Provide the (x, y) coordinate of the cell's center where the given text is located.  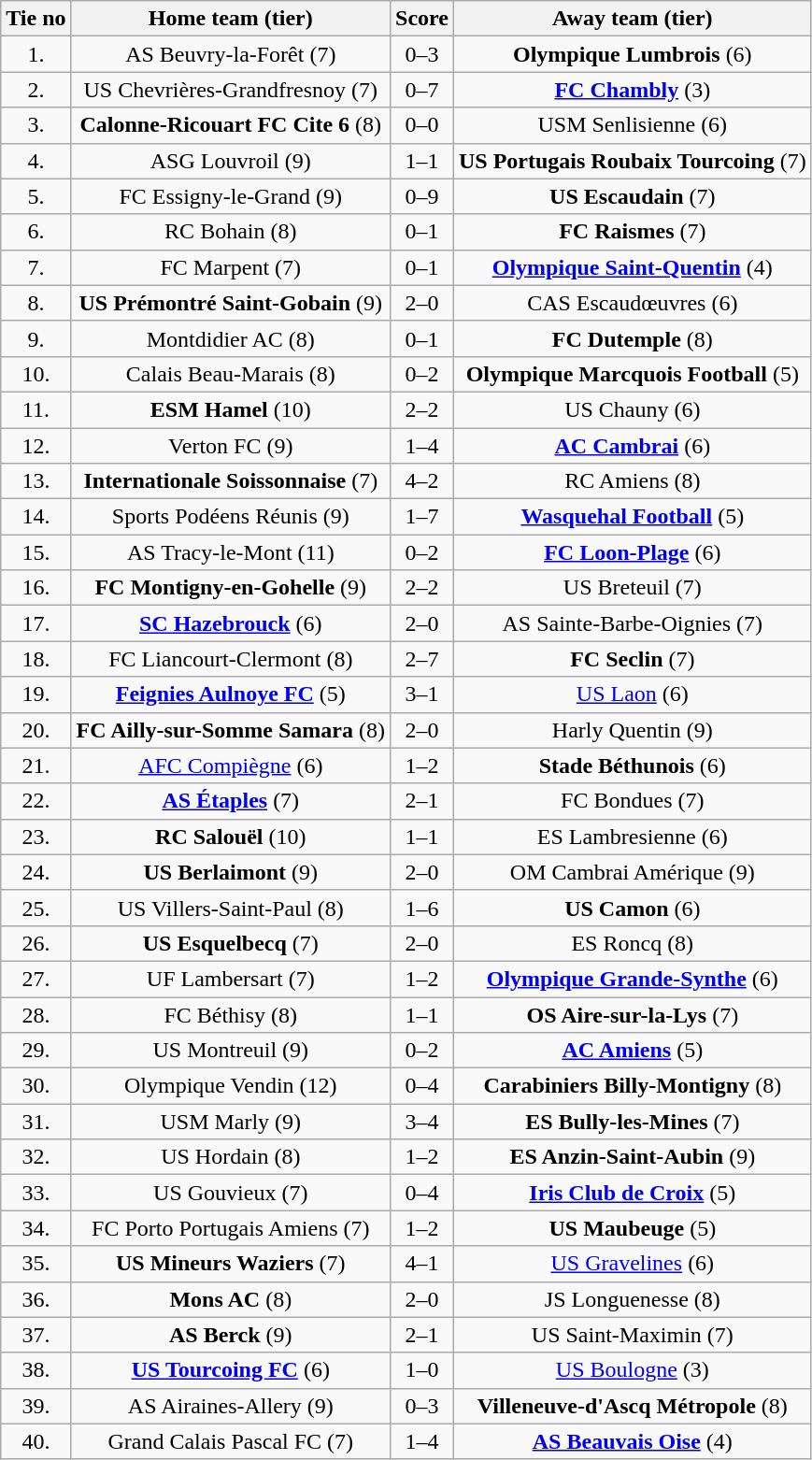
21. (36, 766)
FC Essigny-le-Grand (9) (230, 196)
Harly Quentin (9) (632, 730)
13. (36, 481)
0–7 (422, 90)
UF Lambersart (7) (230, 979)
USM Marly (9) (230, 1122)
5. (36, 196)
US Boulogne (3) (632, 1370)
14. (36, 517)
US Camon (6) (632, 908)
OS Aire-sur-la-Lys (7) (632, 1014)
US Chevrières-Grandfresnoy (7) (230, 90)
3–1 (422, 694)
AC Amiens (5) (632, 1051)
OM Cambrai Amérique (9) (632, 872)
AS Berck (9) (230, 1335)
ES Lambresienne (6) (632, 837)
US Portugais Roubaix Tourcoing (7) (632, 161)
24. (36, 872)
Iris Club de Croix (5) (632, 1193)
ES Anzin-Saint-Aubin (9) (632, 1157)
US Gouvieux (7) (230, 1193)
AS Beuvry-la-Forêt (7) (230, 54)
0–0 (422, 125)
FC Béthisy (8) (230, 1014)
RC Amiens (8) (632, 481)
12. (36, 446)
Olympique Marcquois Football (5) (632, 374)
US Breteuil (7) (632, 588)
FC Raismes (7) (632, 232)
US Laon (6) (632, 694)
33. (36, 1193)
20. (36, 730)
Score (422, 19)
US Montreuil (9) (230, 1051)
29. (36, 1051)
8. (36, 303)
SC Hazebrouck (6) (230, 623)
US Saint-Maximin (7) (632, 1335)
Olympique Saint-Quentin (4) (632, 267)
Calais Beau-Marais (8) (230, 374)
10. (36, 374)
Mons AC (8) (230, 1299)
Carabiniers Billy-Montigny (8) (632, 1086)
US Chauny (6) (632, 409)
2. (36, 90)
JS Longuenesse (8) (632, 1299)
36. (36, 1299)
Away team (tier) (632, 19)
Sports Podéens Réunis (9) (230, 517)
1. (36, 54)
Tie no (36, 19)
3–4 (422, 1122)
19. (36, 694)
26. (36, 943)
31. (36, 1122)
1–7 (422, 517)
38. (36, 1370)
7. (36, 267)
US Escaudain (7) (632, 196)
AS Étaples (7) (230, 801)
3. (36, 125)
ES Roncq (8) (632, 943)
9. (36, 338)
AS Airaines-Allery (9) (230, 1406)
AFC Compiègne (6) (230, 766)
AS Sainte-Barbe-Oignies (7) (632, 623)
4–2 (422, 481)
15. (36, 552)
Internationale Soissonnaise (7) (230, 481)
FC Bondues (7) (632, 801)
FC Marpent (7) (230, 267)
40. (36, 1441)
Olympique Lumbrois (6) (632, 54)
27. (36, 979)
US Prémontré Saint-Gobain (9) (230, 303)
FC Montigny-en-Gohelle (9) (230, 588)
Grand Calais Pascal FC (7) (230, 1441)
Stade Béthunois (6) (632, 766)
ES Bully-les-Mines (7) (632, 1122)
35. (36, 1264)
Verton FC (9) (230, 446)
Home team (tier) (230, 19)
FC Loon-Plage (6) (632, 552)
FC Liancourt-Clermont (8) (230, 659)
FC Dutemple (8) (632, 338)
US Tourcoing FC (6) (230, 1370)
US Maubeuge (5) (632, 1228)
1–6 (422, 908)
4. (36, 161)
28. (36, 1014)
FC Porto Portugais Amiens (7) (230, 1228)
Feignies Aulnoye FC (5) (230, 694)
US Mineurs Waziers (7) (230, 1264)
AS Beauvais Oise (4) (632, 1441)
25. (36, 908)
US Esquelbecq (7) (230, 943)
30. (36, 1086)
Montdidier AC (8) (230, 338)
Wasquehal Football (5) (632, 517)
2–7 (422, 659)
FC Chambly (3) (632, 90)
ASG Louvroil (9) (230, 161)
Olympique Grande-Synthe (6) (632, 979)
Olympique Vendin (12) (230, 1086)
US Hordain (8) (230, 1157)
39. (36, 1406)
CAS Escaudœuvres (6) (632, 303)
32. (36, 1157)
FC Seclin (7) (632, 659)
Villeneuve-d'Ascq Métropole (8) (632, 1406)
AC Cambrai (6) (632, 446)
RC Salouël (10) (230, 837)
US Berlaimont (9) (230, 872)
FC Ailly-sur-Somme Samara (8) (230, 730)
ESM Hamel (10) (230, 409)
23. (36, 837)
RC Bohain (8) (230, 232)
16. (36, 588)
Calonne-Ricouart FC Cite 6 (8) (230, 125)
1–0 (422, 1370)
4–1 (422, 1264)
37. (36, 1335)
18. (36, 659)
17. (36, 623)
11. (36, 409)
US Villers-Saint-Paul (8) (230, 908)
US Gravelines (6) (632, 1264)
USM Senlisienne (6) (632, 125)
6. (36, 232)
0–9 (422, 196)
22. (36, 801)
34. (36, 1228)
AS Tracy-le-Mont (11) (230, 552)
